From the cell containing the given text, extract its center point as (X, Y) coordinate. 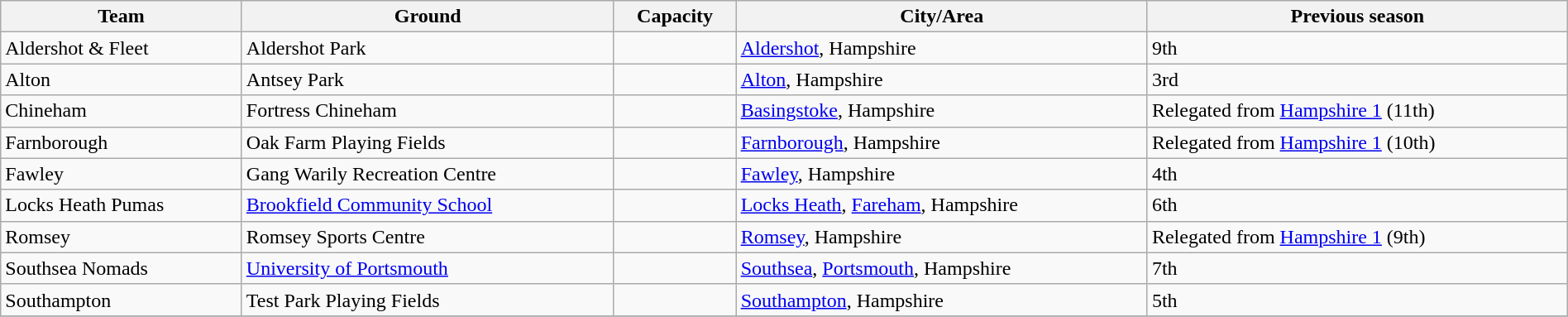
Aldershot, Hampshire (941, 48)
Alton (122, 79)
Romsey Sports Centre (428, 237)
Capacity (675, 17)
Gang Warily Recreation Centre (428, 174)
Oak Farm Playing Fields (428, 142)
Relegated from Hampshire 1 (11th) (1357, 111)
6th (1357, 205)
5th (1357, 300)
Southampton (122, 300)
Basingstoke, Hampshire (941, 111)
4th (1357, 174)
Southsea, Portsmouth, Hampshire (941, 268)
9th (1357, 48)
Antsey Park (428, 79)
Alton, Hampshire (941, 79)
University of Portsmouth (428, 268)
Locks Heath, Fareham, Hampshire (941, 205)
Aldershot Park (428, 48)
Farnborough (122, 142)
Fawley (122, 174)
Southsea Nomads (122, 268)
Brookfield Community School (428, 205)
Test Park Playing Fields (428, 300)
Fortress Chineham (428, 111)
Locks Heath Pumas (122, 205)
Relegated from Hampshire 1 (10th) (1357, 142)
Romsey, Hampshire (941, 237)
Romsey (122, 237)
Ground (428, 17)
Fawley, Hampshire (941, 174)
7th (1357, 268)
Chineham (122, 111)
Previous season (1357, 17)
City/Area (941, 17)
Aldershot & Fleet (122, 48)
Farnborough, Hampshire (941, 142)
Team (122, 17)
Southampton, Hampshire (941, 300)
Relegated from Hampshire 1 (9th) (1357, 237)
3rd (1357, 79)
